From the cell containing the given text, extract its center point as (x, y) coordinate. 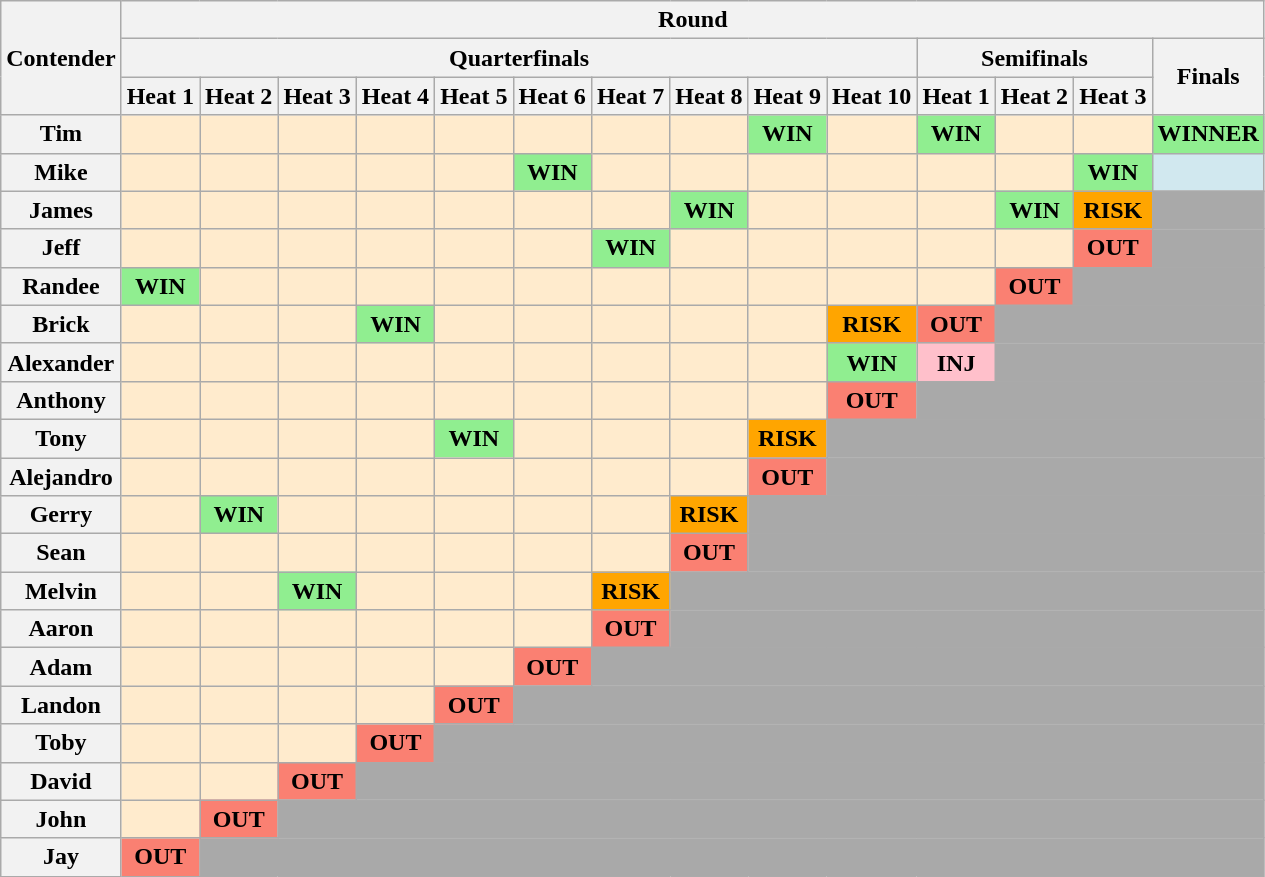
Heat 5 (474, 96)
David (61, 781)
Tony (61, 438)
Quarterfinals (519, 58)
Tim (61, 134)
WINNER (1208, 134)
Finals (1208, 77)
Sean (61, 553)
Heat 10 (872, 96)
Heat 6 (552, 96)
Randee (61, 286)
INJ (956, 362)
Adam (61, 667)
Heat 9 (787, 96)
Contender (61, 58)
Semifinals (1034, 58)
Round (692, 20)
John (61, 819)
Alejandro (61, 477)
Alexander (61, 362)
Heat 8 (709, 96)
Anthony (61, 400)
Mike (61, 172)
Landon (61, 705)
Heat 4 (395, 96)
Gerry (61, 515)
Brick (61, 324)
Melvin (61, 591)
Jay (61, 857)
Jeff (61, 248)
James (61, 210)
Aaron (61, 629)
Toby (61, 743)
Heat 7 (630, 96)
